Provide the (x, y) coordinate of the cell's center where the given text is located.  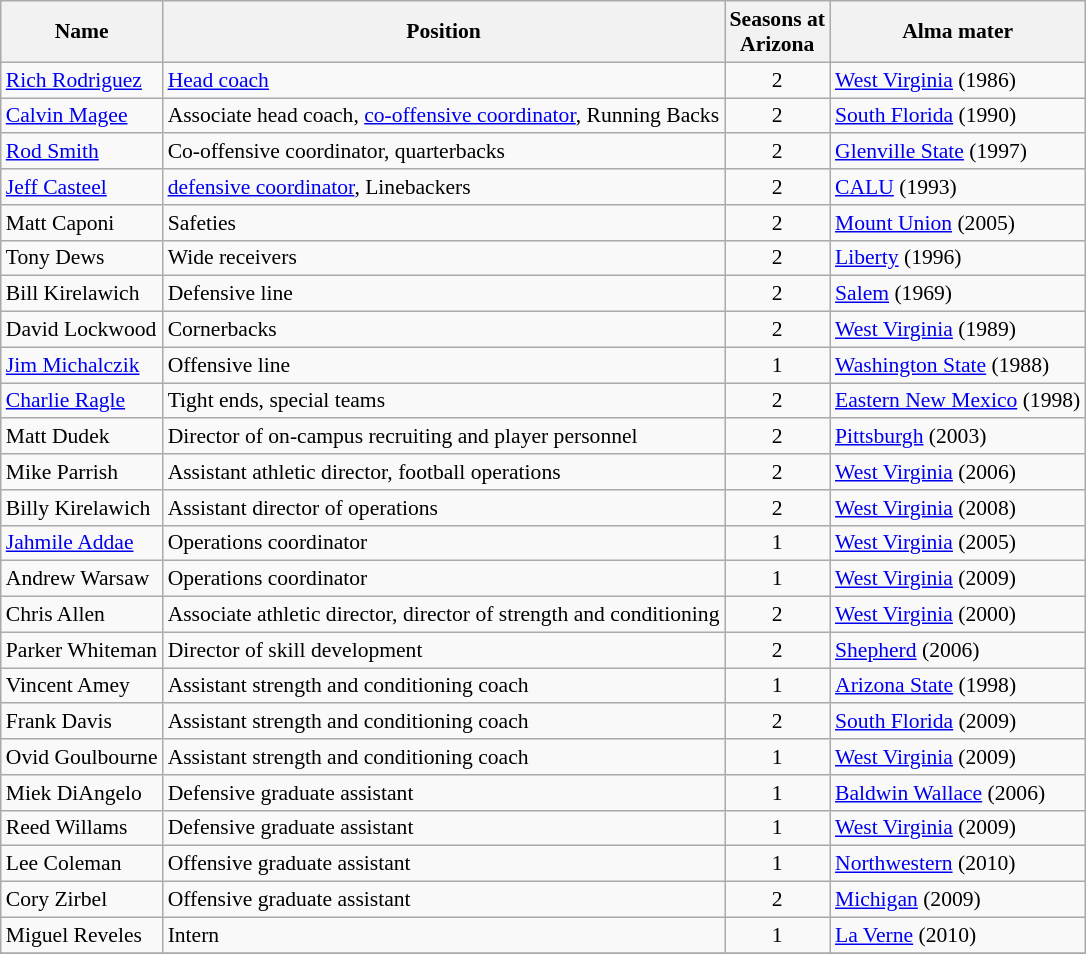
Associate head coach, co-offensive coordinator, Running Backs (444, 116)
Tight ends, special teams (444, 401)
CALU (1993) (958, 187)
Head coach (444, 80)
Charlie Ragle (82, 401)
Eastern New Mexico (1998) (958, 401)
Shepherd (2006) (958, 650)
West Virginia (1989) (958, 330)
La Verne (2010) (958, 935)
West Virginia (2006) (958, 472)
Reed Willams (82, 828)
Jahmile Addae (82, 543)
Mount Union (2005) (958, 223)
Chris Allen (82, 615)
Washington State (1988) (958, 365)
South Florida (1990) (958, 116)
Jim Michalczik (82, 365)
Miguel Reveles (82, 935)
Co-offensive coordinator, quarterbacks (444, 152)
Assistant director of operations (444, 508)
West Virginia (2005) (958, 543)
Lee Coleman (82, 864)
Associate athletic director, director of strength and conditioning (444, 615)
Seasons atArizona (776, 32)
Intern (444, 935)
Matt Caponi (82, 223)
Baldwin Wallace (2006) (958, 793)
Position (444, 32)
Cory Zirbel (82, 900)
Glenville State (1997) (958, 152)
David Lockwood (82, 330)
Salem (1969) (958, 294)
Billy Kirelawich (82, 508)
Vincent Amey (82, 686)
West Virginia (2008) (958, 508)
Northwestern (2010) (958, 864)
Michigan (2009) (958, 900)
Arizona State (1998) (958, 686)
Calvin Magee (82, 116)
Mike Parrish (82, 472)
Safeties (444, 223)
Cornerbacks (444, 330)
Name (82, 32)
West Virginia (1986) (958, 80)
Director of on-campus recruiting and player personnel (444, 437)
Jeff Casteel (82, 187)
Alma mater (958, 32)
Matt Dudek (82, 437)
Director of skill development (444, 650)
Pittsburgh (2003) (958, 437)
Defensive line (444, 294)
Andrew Warsaw (82, 579)
Miek DiAngelo (82, 793)
Rod Smith (82, 152)
Tony Dews (82, 258)
South Florida (2009) (958, 722)
Offensive line (444, 365)
Assistant athletic director, football operations (444, 472)
West Virginia (2000) (958, 615)
Bill Kirelawich (82, 294)
Ovid Goulbourne (82, 757)
Wide receivers (444, 258)
Rich Rodriguez (82, 80)
Frank Davis (82, 722)
defensive coordinator, Linebackers (444, 187)
Liberty (1996) (958, 258)
Parker Whiteman (82, 650)
